For the text-containing cell, return its midpoint in (x, y) coordinate format. 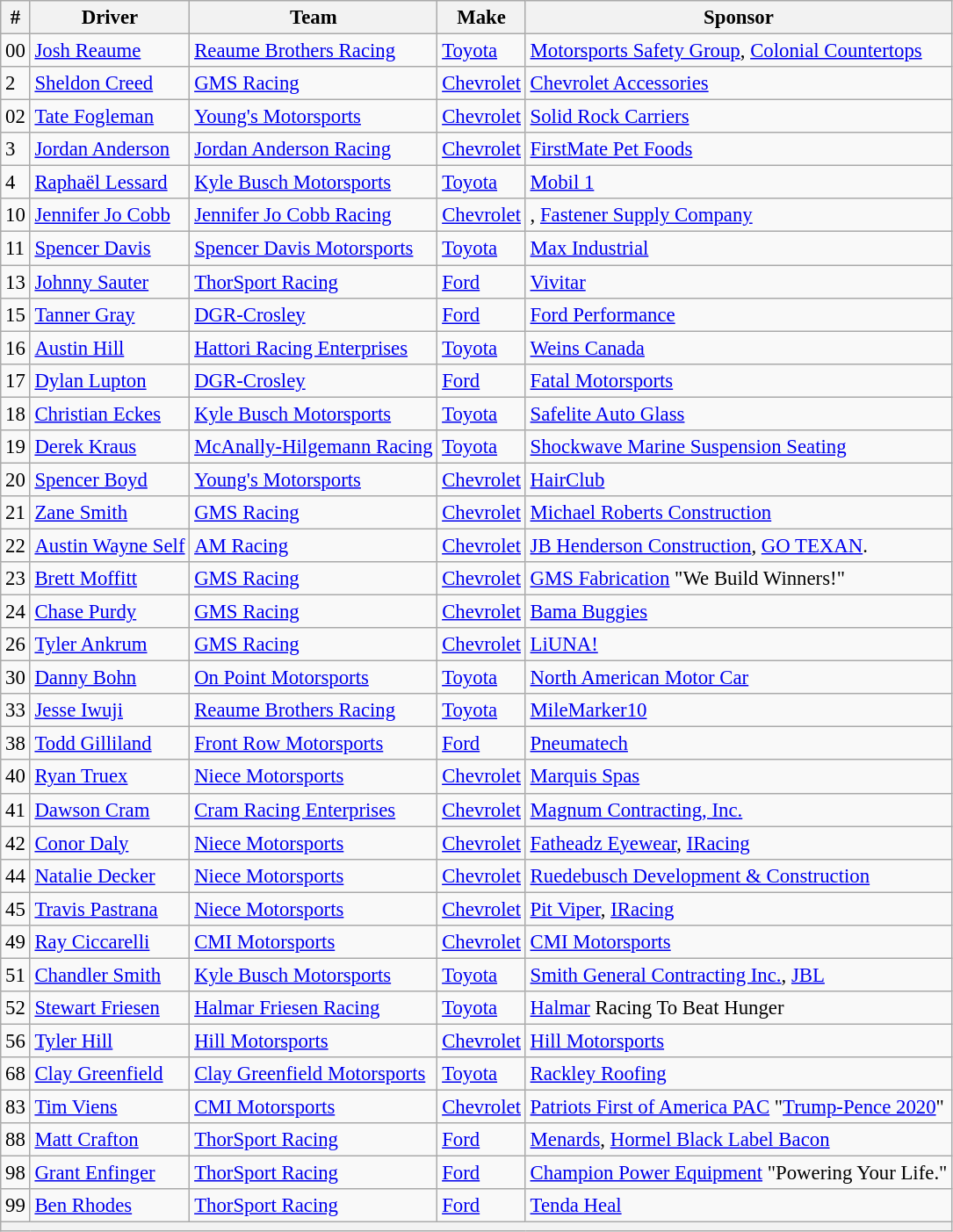
JB Henderson Construction, GO TEXAN. (738, 545)
Spencer Davis (110, 249)
23 (16, 579)
Tyler Ankrum (110, 645)
16 (16, 348)
Natalie Decker (110, 875)
Halmar Friesen Racing (314, 1008)
Motorsports Safety Group, Colonial Countertops (738, 51)
Magnum Contracting, Inc. (738, 810)
Derek Kraus (110, 447)
Tenda Heal (738, 1206)
Driver (110, 18)
Matt Crafton (110, 1140)
22 (16, 545)
Christian Eckes (110, 414)
Safelite Auto Glass (738, 414)
24 (16, 612)
4 (16, 183)
Cram Racing Enterprises (314, 810)
56 (16, 1041)
42 (16, 843)
45 (16, 909)
Todd Gilliland (110, 744)
Tanner Gray (110, 314)
Weins Canada (738, 348)
17 (16, 380)
51 (16, 975)
40 (16, 777)
41 (16, 810)
Marquis Spas (738, 777)
HairClub (738, 479)
Zane Smith (110, 513)
Jesse Iwuji (110, 710)
15 (16, 314)
Mobil 1 (738, 183)
21 (16, 513)
Austin Wayne Self (110, 545)
10 (16, 215)
AM Racing (314, 545)
2 (16, 83)
Sheldon Creed (110, 83)
Jordan Anderson (110, 149)
North American Motor Car (738, 678)
Clay Greenfield Motorsports (314, 1074)
98 (16, 1173)
Fatal Motorsports (738, 380)
# (16, 18)
26 (16, 645)
MileMarker10 (738, 710)
44 (16, 875)
18 (16, 414)
Tyler Hill (110, 1041)
Spencer Boyd (110, 479)
Make (481, 18)
Front Row Motorsports (314, 744)
13 (16, 282)
Danny Bohn (110, 678)
On Point Motorsports (314, 678)
Brett Moffitt (110, 579)
Pit Viper, IRacing (738, 909)
Shockwave Marine Suspension Seating (738, 447)
Ford Performance (738, 314)
Fatheadz Eyewear, IRacing (738, 843)
Johnny Sauter (110, 282)
LiUNA! (738, 645)
68 (16, 1074)
Hattori Racing Enterprises (314, 348)
Champion Power Equipment "Powering Your Life." (738, 1173)
Dawson Cram (110, 810)
Vivitar (738, 282)
Chase Purdy (110, 612)
Ben Rhodes (110, 1206)
3 (16, 149)
99 (16, 1206)
Smith General Contracting Inc., JBL (738, 975)
Ryan Truex (110, 777)
49 (16, 942)
83 (16, 1107)
Travis Pastrana (110, 909)
19 (16, 447)
Clay Greenfield (110, 1074)
Bama Buggies (738, 612)
52 (16, 1008)
88 (16, 1140)
Raphaël Lessard (110, 183)
Menards, Hormel Black Label Bacon (738, 1140)
Pneumatech (738, 744)
20 (16, 479)
Patriots First of America PAC "Trump-Pence 2020" (738, 1107)
Spencer Davis Motorsports (314, 249)
11 (16, 249)
33 (16, 710)
Ray Ciccarelli (110, 942)
02 (16, 117)
Dylan Lupton (110, 380)
Halmar Racing To Beat Hunger (738, 1008)
Michael Roberts Construction (738, 513)
Max Industrial (738, 249)
Chandler Smith (110, 975)
00 (16, 51)
Jennifer Jo Cobb Racing (314, 215)
Sponsor (738, 18)
Grant Enfinger (110, 1173)
Stewart Friesen (110, 1008)
Solid Rock Carriers (738, 117)
Conor Daly (110, 843)
, Fastener Supply Company (738, 215)
Tim Viens (110, 1107)
38 (16, 744)
Tate Fogleman (110, 117)
Josh Reaume (110, 51)
GMS Fabrication "We Build Winners!" (738, 579)
Rackley Roofing (738, 1074)
Ruedebusch Development & Construction (738, 875)
Jennifer Jo Cobb (110, 215)
McAnally-Hilgemann Racing (314, 447)
FirstMate Pet Foods (738, 149)
Jordan Anderson Racing (314, 149)
Team (314, 18)
Austin Hill (110, 348)
30 (16, 678)
Chevrolet Accessories (738, 83)
